Extract the (X, Y) coordinate from the center of the cell holding the provided text.  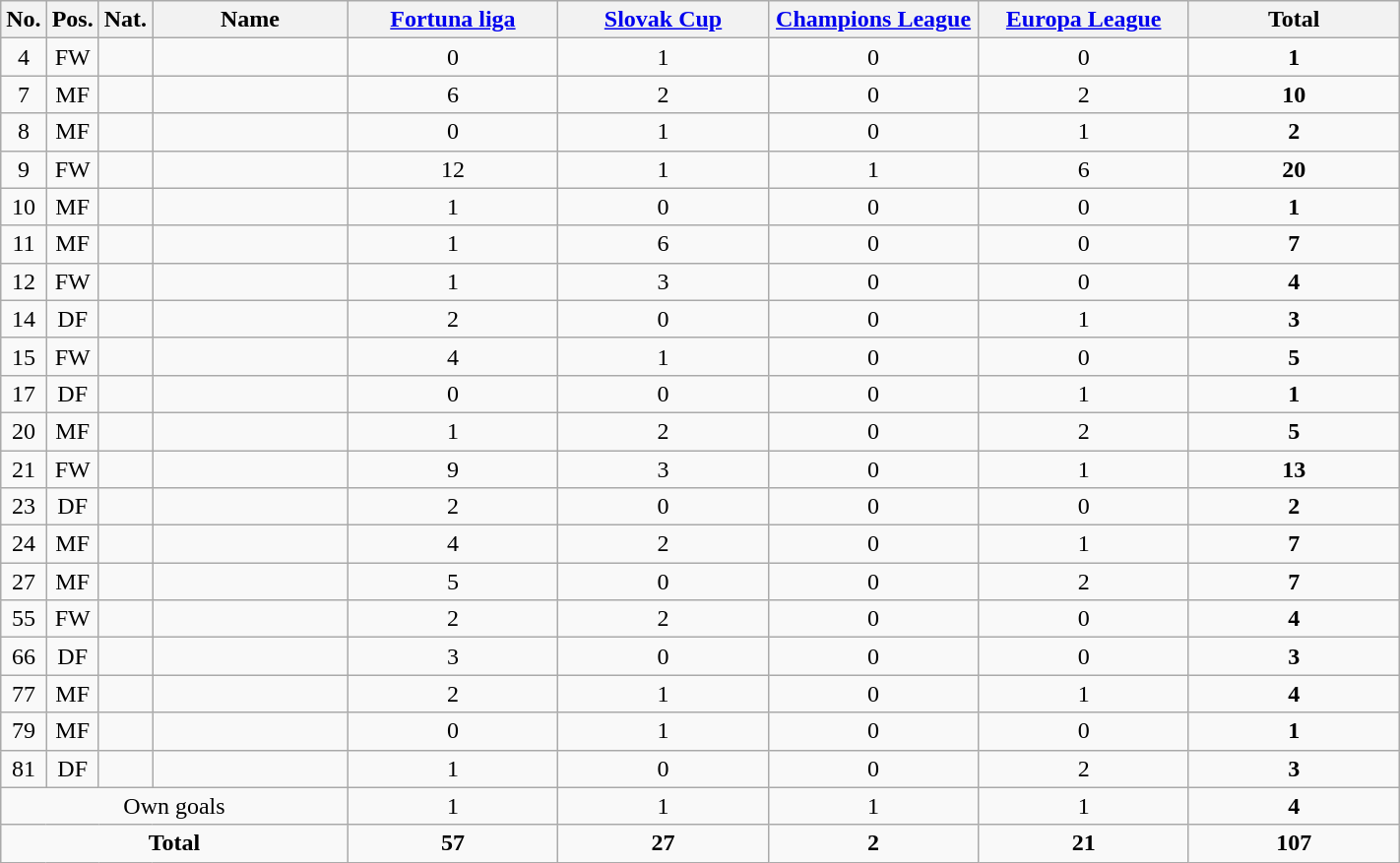
Nat. (125, 20)
81 (24, 769)
11 (24, 244)
55 (24, 619)
Europa League (1084, 20)
24 (24, 544)
Slovak Cup (664, 20)
Fortuna liga (453, 20)
15 (24, 356)
No. (24, 20)
77 (24, 694)
Name (250, 20)
Own goals (174, 806)
107 (1294, 843)
57 (453, 843)
Champions League (873, 20)
17 (24, 394)
Pos. (73, 20)
14 (24, 319)
66 (24, 656)
8 (24, 132)
13 (1294, 469)
23 (24, 507)
79 (24, 731)
